Determine the (X, Y) coordinate at the center of the cell enclosing the given text.  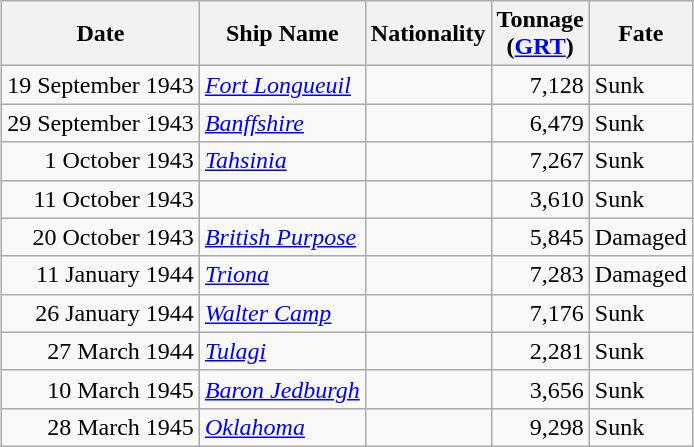
11 October 1943 (101, 199)
19 September 1943 (101, 85)
Tonnage(GRT) (540, 34)
Fort Longueuil (282, 85)
Oklahoma (282, 427)
Banffshire (282, 123)
7,267 (540, 161)
28 March 1945 (101, 427)
British Purpose (282, 237)
Ship Name (282, 34)
29 September 1943 (101, 123)
Date (101, 34)
Tulagi (282, 351)
Walter Camp (282, 313)
20 October 1943 (101, 237)
5,845 (540, 237)
3,656 (540, 389)
1 October 1943 (101, 161)
7,283 (540, 275)
10 March 1945 (101, 389)
26 January 1944 (101, 313)
Triona (282, 275)
7,176 (540, 313)
Baron Jedburgh (282, 389)
6,479 (540, 123)
3,610 (540, 199)
9,298 (540, 427)
27 March 1944 (101, 351)
Fate (640, 34)
7,128 (540, 85)
Nationality (428, 34)
11 January 1944 (101, 275)
Tahsinia (282, 161)
2,281 (540, 351)
